Output the (x, y) coordinate of the center of the cell containing the given text.  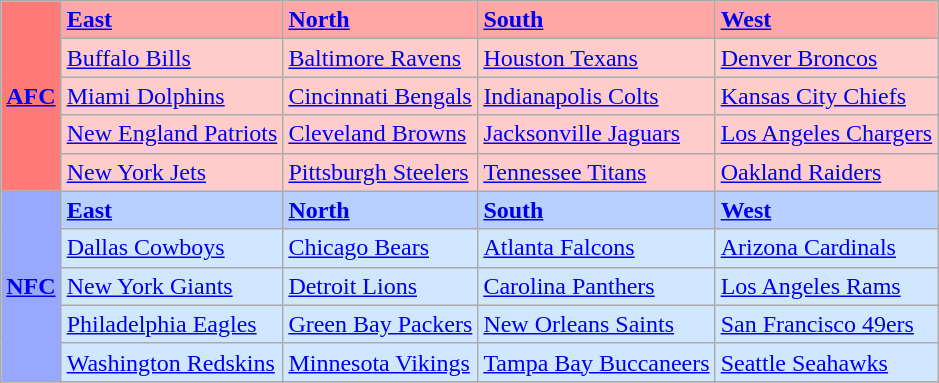
Dallas Cowboys (172, 248)
Detroit Lions (380, 286)
Denver Broncos (826, 58)
AFC (31, 96)
Tampa Bay Buccaneers (596, 362)
Atlanta Falcons (596, 248)
Miami Dolphins (172, 96)
Pittsburgh Steelers (380, 172)
Carolina Panthers (596, 286)
Indianapolis Colts (596, 96)
Buffalo Bills (172, 58)
Philadelphia Eagles (172, 324)
Tennessee Titans (596, 172)
Houston Texans (596, 58)
Minnesota Vikings (380, 362)
San Francisco 49ers (826, 324)
New England Patriots (172, 134)
Baltimore Ravens (380, 58)
Chicago Bears (380, 248)
NFC (31, 286)
New Orleans Saints (596, 324)
Arizona Cardinals (826, 248)
New York Giants (172, 286)
Washington Redskins (172, 362)
New York Jets (172, 172)
Kansas City Chiefs (826, 96)
Los Angeles Rams (826, 286)
Cleveland Browns (380, 134)
Oakland Raiders (826, 172)
Los Angeles Chargers (826, 134)
Jacksonville Jaguars (596, 134)
Cincinnati Bengals (380, 96)
Green Bay Packers (380, 324)
Seattle Seahawks (826, 362)
